Return [X, Y] of the center of cell containing provided text 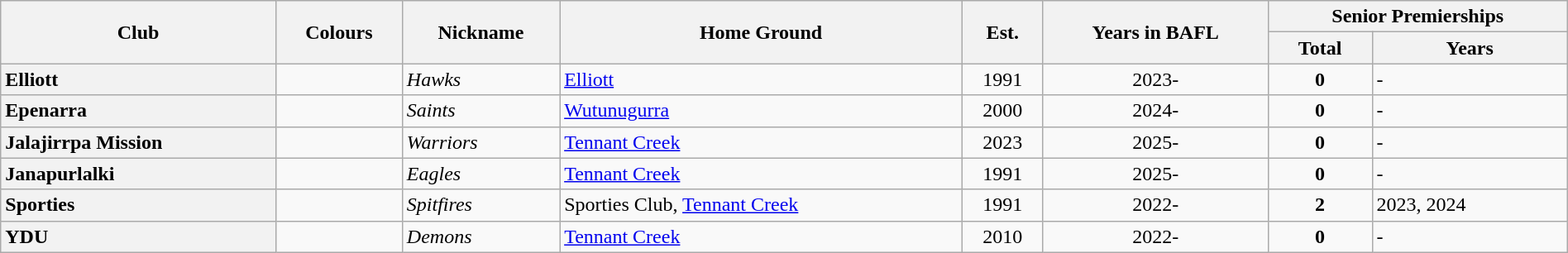
Home Ground [761, 32]
Club [139, 32]
2 [1320, 205]
2023 [1002, 142]
Sporties [139, 205]
Hawks [480, 79]
Epenarra [139, 111]
Demons [480, 236]
Wutunugurra [761, 111]
2023, 2024 [1470, 205]
2023- [1155, 79]
Nickname [480, 32]
Eagles [480, 174]
Janapurlalki [139, 174]
Est. [1002, 32]
Sporties Club, Tennant Creek [761, 205]
2010 [1002, 236]
Spitfires [480, 205]
2024- [1155, 111]
Years in BAFL [1155, 32]
Total [1320, 48]
YDU [139, 236]
Jalajirrpa Mission [139, 142]
Senior Premierships [1417, 17]
Saints [480, 111]
Warriors [480, 142]
2000 [1002, 111]
Colours [339, 32]
Years [1470, 48]
